Identify which cell holds the provided text, then report its [x, y] central coordinate. 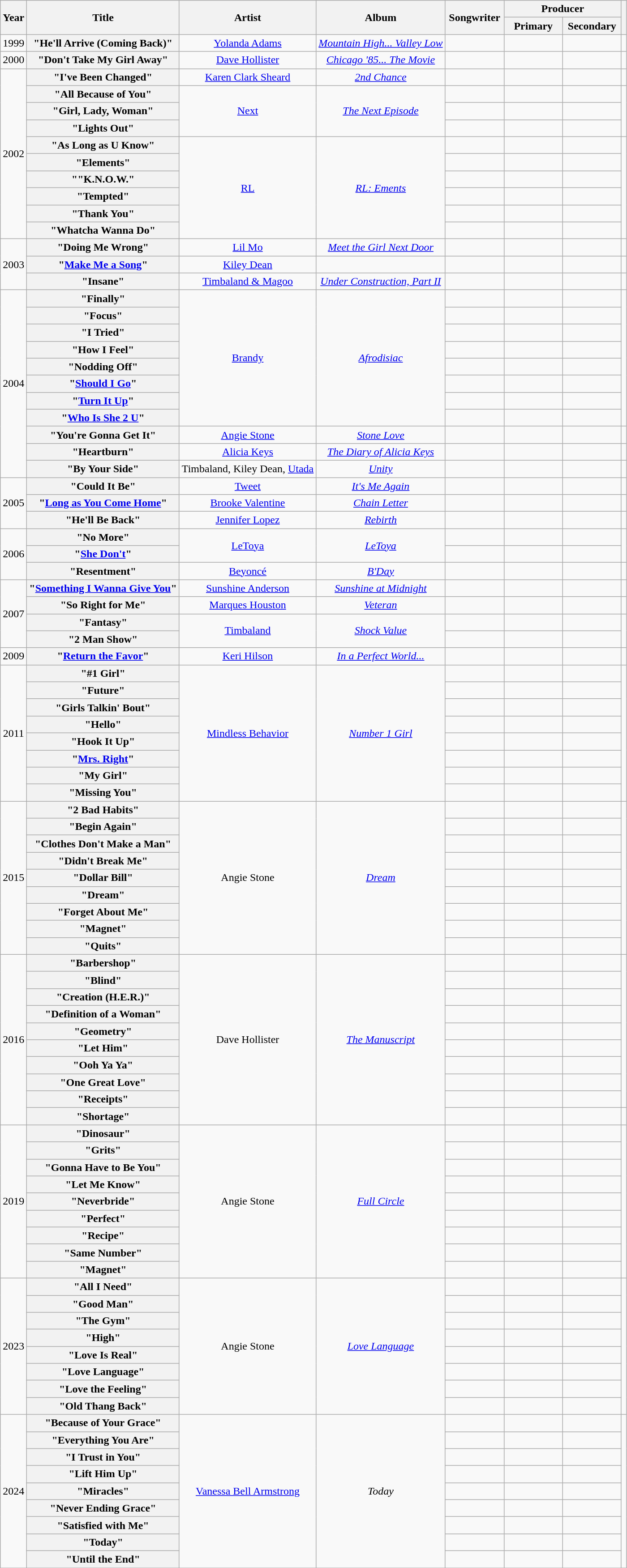
Chicago '85... The Movie [381, 60]
Producer [563, 9]
1999 [13, 43]
"Heartburn" [103, 452]
"I Trust in You" [103, 1457]
"Lights Out" [103, 128]
"As Long as U Know" [103, 145]
2023 [13, 1346]
"Dinosaur" [103, 1133]
"All I Need" [103, 1286]
"You're Gonna Get It" [103, 435]
In a Perfect World... [381, 656]
Dream [381, 878]
"By Your Side" [103, 469]
The Diary of Alicia Keys [381, 452]
2011 [13, 733]
"Old Thang Back" [103, 1406]
"Didn't Break Me" [103, 861]
"Satisfied with Me" [103, 1525]
Jennifer Lopez [247, 520]
Timbaland, Kiley Dean, Utada [247, 469]
"Could It Be" [103, 486]
"Because of Your Grace" [103, 1423]
RL [247, 188]
Chain Letter [381, 503]
"Same Number" [103, 1252]
B'Day [381, 571]
"Ooh Ya Ya" [103, 1065]
"Love Is Real" [103, 1355]
Veteran [381, 605]
Year [13, 17]
"Neverbride" [103, 1201]
"Miracles" [103, 1491]
2015 [13, 878]
"Hello" [103, 724]
Secondary [592, 26]
Under Construction, Part II [381, 282]
2000 [13, 60]
Stone Love [381, 435]
"Gonna Have to Be You" [103, 1167]
"Whatcha Wanna Do" [103, 231]
"Begin Again" [103, 827]
"How I Feel" [103, 350]
2004 [13, 384]
"Don't Take My Girl Away" [103, 60]
"Shortage" [103, 1116]
Yolanda Adams [247, 43]
"I Tried" [103, 333]
Today [381, 1491]
"#1 Girl" [103, 673]
Rebirth [381, 520]
"Recipe" [103, 1235]
"2 Bad Habits" [103, 810]
"Fantasy" [103, 622]
"Thank You" [103, 214]
""K.N.O.W." [103, 179]
It's Me Again [381, 486]
2005 [13, 503]
"Future" [103, 690]
"Return the Favor" [103, 656]
2019 [13, 1201]
2002 [13, 154]
"Good Man" [103, 1304]
Brandy [247, 358]
2009 [13, 656]
Lil Mo [247, 248]
The Next Episode [381, 111]
Next [247, 111]
"Who Is She 2 U" [103, 418]
Shock Value [381, 631]
"Perfect" [103, 1218]
"Love the Feeling" [103, 1389]
"Nodding Off" [103, 367]
2nd Chance [381, 77]
"He'll Arrive (Coming Back)" [103, 43]
Mountain High... Valley Low [381, 43]
2006 [13, 554]
"Geometry" [103, 1031]
Number 1 Girl [381, 733]
"Insane" [103, 282]
"Until the End" [103, 1559]
"Resentment" [103, 571]
"The Gym" [103, 1321]
Alicia Keys [247, 452]
Timbaland [247, 631]
"Hook It Up" [103, 741]
"Girls Talkin' Bout" [103, 707]
"Dollar Bill" [103, 878]
"I've Been Changed" [103, 77]
"Doing Me Wrong" [103, 248]
"High" [103, 1338]
"He'll Be Back" [103, 520]
"Focus" [103, 316]
Title [103, 17]
"Grits" [103, 1150]
"Something I Wanna Give You" [103, 588]
Timbaland & Magoo [247, 282]
"One Great Love" [103, 1082]
"Lift Him Up" [103, 1474]
The Manuscript [381, 1039]
"Mrs. Right" [103, 759]
Vanessa Bell Armstrong [247, 1491]
"Finally" [103, 299]
2016 [13, 1039]
Tweet [247, 486]
"Girl, Lady, Woman" [103, 111]
"Love Language" [103, 1372]
"Let Him" [103, 1048]
"My Girl" [103, 776]
"Quits" [103, 946]
Primary [533, 26]
Album [381, 17]
"Definition of a Woman" [103, 1014]
"So Right for Me" [103, 605]
Beyoncé [247, 571]
"Never Ending Grace" [103, 1508]
"Clothes Don't Make a Man" [103, 844]
Keri Hilson [247, 656]
Marques Houston [247, 605]
Mindless Behavior [247, 733]
Sunshine Anderson [247, 588]
Love Language [381, 1346]
2007 [13, 614]
"She Don't" [103, 554]
"Let Me Know" [103, 1184]
Songwriter [475, 17]
"Forget About Me" [103, 912]
Meet the Girl Next Door [381, 248]
"Missing You" [103, 793]
"Dream" [103, 895]
2003 [13, 265]
"Barbershop" [103, 963]
"Should I Go" [103, 384]
"2 Man Show" [103, 639]
"Receipts" [103, 1099]
"Tempted" [103, 196]
Unity [381, 469]
Kiley Dean [247, 265]
"Long as You Come Home" [103, 503]
Afrodisiac [381, 358]
RL: Ements [381, 188]
Brooke Valentine [247, 503]
"All Because of You" [103, 94]
"Elements" [103, 162]
"Everything You Are" [103, 1440]
"Today" [103, 1542]
Karen Clark Sheard [247, 77]
"Turn It Up" [103, 401]
Sunshine at Midnight [381, 588]
Full Circle [381, 1201]
"Blind" [103, 980]
Artist [247, 17]
"Creation (H.E.R.)" [103, 997]
"No More" [103, 537]
2024 [13, 1491]
"Make Me a Song" [103, 265]
